Search for the cell housing the specified text and yield its (X, Y) center coordinate. 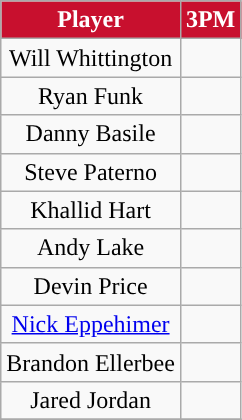
Ryan Funk (91, 96)
Nick Eppehimer (91, 324)
Danny Basile (91, 134)
Devin Price (91, 286)
Brandon Ellerbee (91, 362)
Jared Jordan (91, 400)
Khallid Hart (91, 210)
Player (91, 20)
Steve Paterno (91, 172)
3PM (210, 20)
Will Whittington (91, 58)
Andy Lake (91, 248)
